Capture the cell that displays the provided text and extract its [x, y] central coordinate. 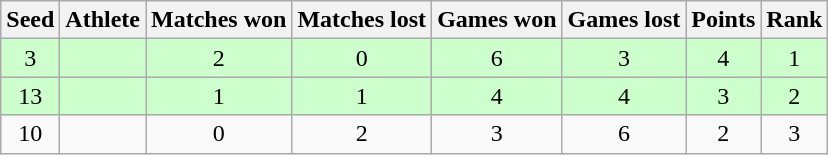
Games won [497, 20]
Matches lost [362, 20]
10 [30, 134]
Games lost [624, 20]
Rank [794, 20]
Points [724, 20]
Matches won [219, 20]
13 [30, 96]
Athlete [103, 20]
Seed [30, 20]
